Search for the cell housing the specified text and yield its (X, Y) center coordinate. 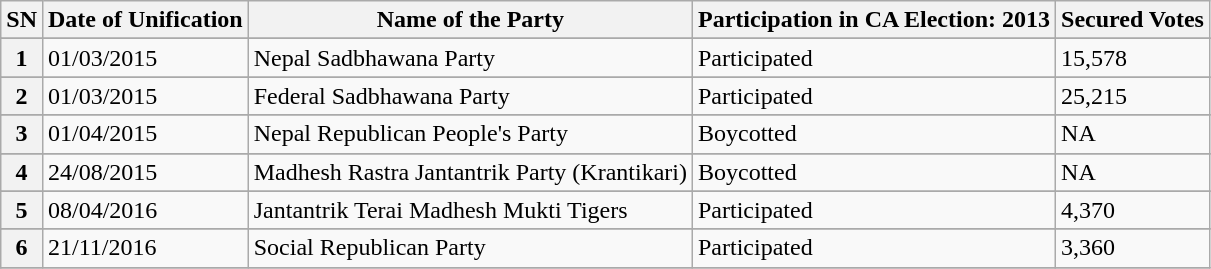
24/08/2015 (145, 172)
Madhesh Rastra Jantantrik Party (Krantikari) (470, 172)
3,360 (1133, 248)
08/04/2016 (145, 210)
01/04/2015 (145, 134)
6 (22, 248)
Name of the Party (470, 20)
Participation in CA Election: 2013 (874, 20)
Nepal Sadbhawana Party (470, 58)
SN (22, 20)
4 (22, 172)
2 (22, 96)
Federal Sadbhawana Party (470, 96)
Social Republican Party (470, 248)
5 (22, 210)
21/11/2016 (145, 248)
Nepal Republican People's Party (470, 134)
Date of Unification (145, 20)
Jantantrik Terai Madhesh Mukti Tigers (470, 210)
25,215 (1133, 96)
1 (22, 58)
3 (22, 134)
15,578 (1133, 58)
Secured Votes (1133, 20)
4,370 (1133, 210)
